From the cell containing the given text, extract its center point as [x, y] coordinate. 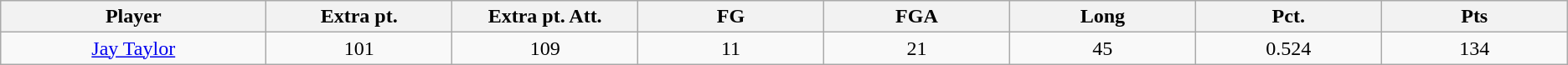
Player [134, 17]
FG [731, 17]
Pct. [1288, 17]
FGA [916, 17]
Pts [1474, 17]
109 [545, 48]
0.524 [1288, 48]
45 [1102, 48]
21 [916, 48]
Extra pt. [359, 17]
101 [359, 48]
Extra pt. Att. [545, 17]
11 [731, 48]
134 [1474, 48]
Long [1102, 17]
Jay Taylor [134, 48]
